For the text-containing cell, return its midpoint in [x, y] coordinate format. 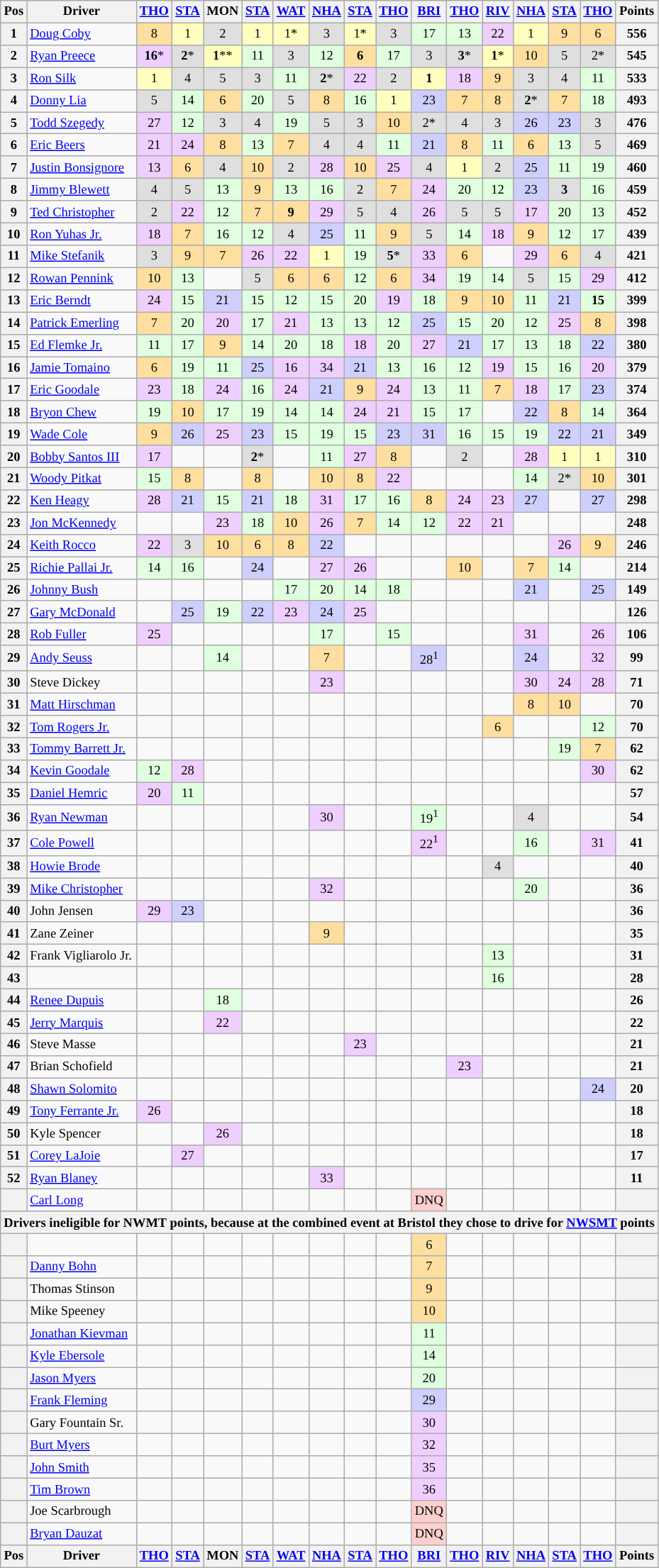
49 [14, 1112]
Eric Goodale [82, 390]
Shawn Solomito [82, 1089]
Kyle Ebersole [82, 1356]
476 [637, 123]
Howie Brode [82, 867]
Gary Fountain Sr. [82, 1423]
50 [14, 1133]
54 [637, 818]
Frank Vigliarolo Jr. [82, 956]
Steve Masse [82, 1045]
Matt Hirschman [82, 705]
Ron Silk [82, 78]
Drivers ineligible for NWMT points, because at the combined event at Bristol they chose to drive for NWSMT points [329, 1223]
Mike Speeney [82, 1312]
556 [637, 34]
Jamie Tomaino [82, 367]
Corey LaJoie [82, 1156]
Jon McKennedy [82, 523]
Ron Yuhas Jr. [82, 234]
Daniel Hemric [82, 793]
Danny Bohn [82, 1267]
47 [14, 1067]
Keith Rocco [82, 546]
Tom Rogers Jr. [82, 726]
460 [637, 167]
Patrick Emerling [82, 323]
364 [637, 413]
Eric Beers [82, 145]
51 [14, 1156]
5* [394, 257]
459 [637, 190]
42 [14, 956]
43 [14, 977]
Jonathan Kievman [82, 1333]
439 [637, 234]
Bryan Dauzat [82, 1533]
545 [637, 57]
46 [14, 1045]
John Smith [82, 1467]
Frank Fleming [82, 1400]
John Jensen [82, 911]
Joe Scarbrough [82, 1512]
412 [637, 278]
493 [637, 101]
246 [637, 546]
281 [428, 658]
Carl Long [82, 1200]
37 [14, 843]
Jimmy Blewett [82, 190]
38 [14, 867]
57 [637, 793]
Andy Seuss [82, 658]
Burt Myers [82, 1445]
Gary McDonald [82, 613]
Tony Ferrante Jr. [82, 1112]
149 [637, 590]
Brian Schofield [82, 1067]
126 [637, 613]
45 [14, 1023]
52 [14, 1179]
Jason Myers [82, 1379]
Rob Fuller [82, 634]
Bobby Santos III [82, 457]
310 [637, 457]
Rowan Pennink [82, 278]
3* [465, 57]
221 [428, 843]
191 [428, 818]
452 [637, 211]
Eric Berndt [82, 301]
214 [637, 567]
380 [637, 345]
106 [637, 634]
Richie Pallai Jr. [82, 567]
Todd Szegedy [82, 123]
398 [637, 323]
Ken Heagy [82, 501]
Kevin Goodale [82, 772]
469 [637, 145]
44 [14, 1000]
48 [14, 1089]
248 [637, 523]
Ted Christopher [82, 211]
374 [637, 390]
1** [223, 57]
99 [637, 658]
Justin Bonsignore [82, 167]
Kyle Spencer [82, 1133]
Steve Dickey [82, 682]
71 [637, 682]
Tim Brown [82, 1489]
Renee Dupuis [82, 1000]
Zane Zeiner [82, 933]
533 [637, 78]
301 [637, 479]
Donny Lia [82, 101]
Ed Flemke Jr. [82, 345]
Mike Stefanik [82, 257]
Ryan Preece [82, 57]
16* [154, 57]
Wade Cole [82, 434]
Thomas Stinson [82, 1289]
Tommy Barrett Jr. [82, 749]
349 [637, 434]
Mike Christopher [82, 889]
39 [14, 889]
Ryan Blaney [82, 1179]
379 [637, 367]
399 [637, 301]
Cole Powell [82, 843]
Woody Pitkat [82, 479]
Bryon Chew [82, 413]
Jerry Marquis [82, 1023]
298 [637, 501]
Johnny Bush [82, 590]
421 [637, 257]
Doug Coby [82, 34]
Ryan Newman [82, 818]
